Scan for the cell matching the given text and deliver its (x, y) coordinate at center. 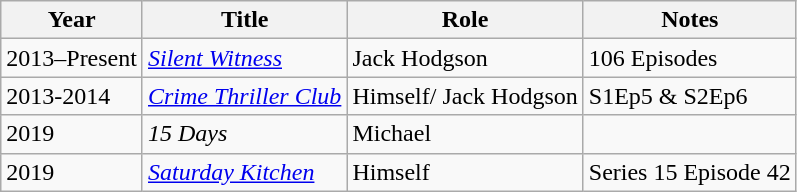
2013-2014 (72, 96)
Jack Hodgson (465, 58)
Himself/ Jack Hodgson (465, 96)
Notes (690, 20)
Title (244, 20)
Michael (465, 134)
Year (72, 20)
Crime Thriller Club (244, 96)
Silent Witness (244, 58)
15 Days (244, 134)
Role (465, 20)
2013–Present (72, 58)
Saturday Kitchen (244, 172)
Himself (465, 172)
106 Episodes (690, 58)
S1Ep5 & S2Ep6 (690, 96)
Series 15 Episode 42 (690, 172)
